Return the [x, y] coordinate for the center point of the cell that contains the specified text.  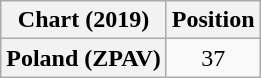
Position [213, 20]
37 [213, 58]
Chart (2019) [84, 20]
Poland (ZPAV) [84, 58]
